Return the (x, y) coordinate for the center point of the cell that contains the specified text.  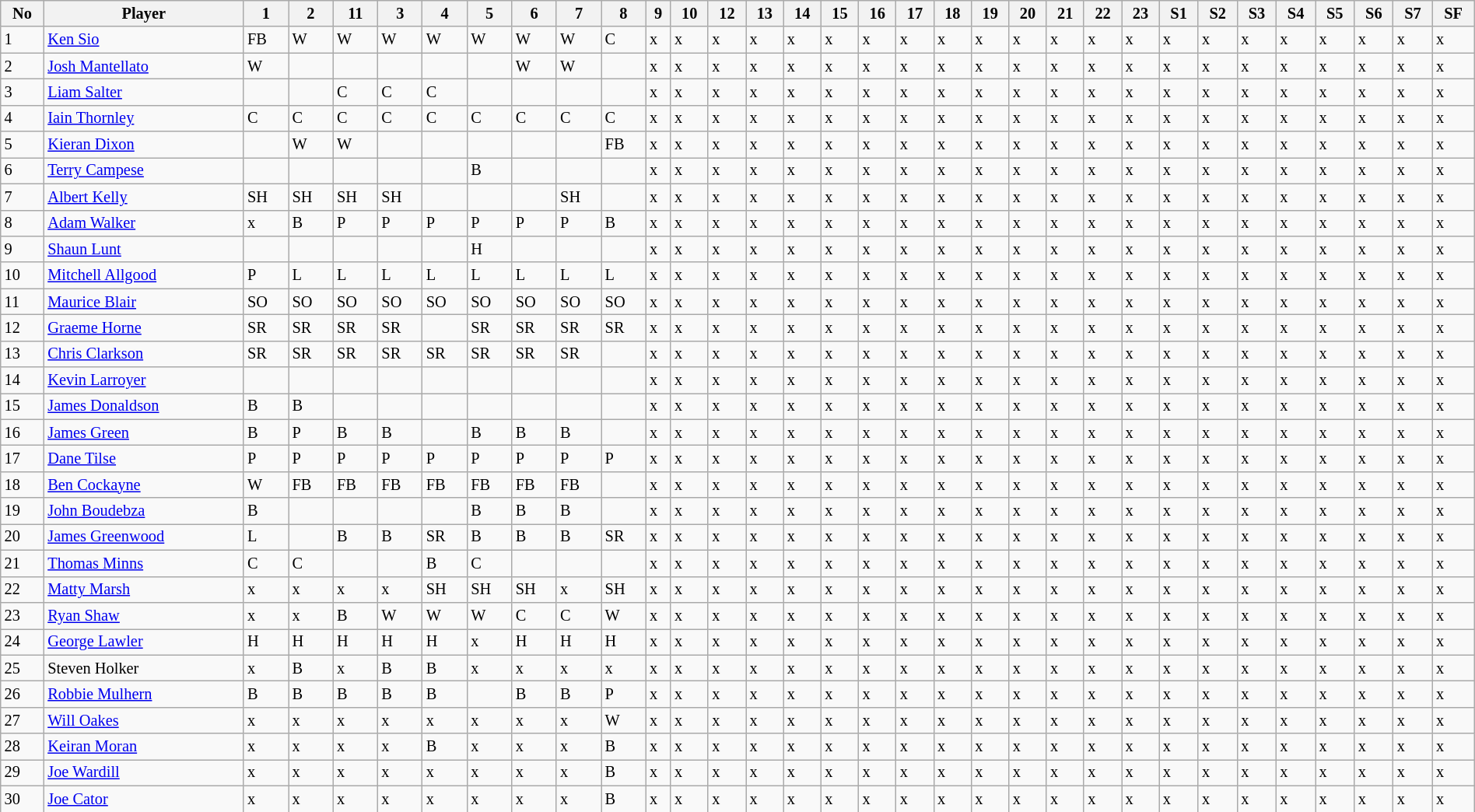
28 (23, 747)
S7 (1413, 13)
Thomas Minns (143, 563)
Will Oakes (143, 720)
Dane Tilse (143, 458)
Liam Salter (143, 92)
Ben Cockayne (143, 485)
S1 (1179, 13)
S4 (1296, 13)
30 (23, 799)
27 (23, 720)
James Greenwood (143, 537)
John Boudebza (143, 511)
Keiran Moran (143, 747)
Joe Wardill (143, 772)
S6 (1374, 13)
Maurice Blair (143, 302)
25 (23, 668)
James Green (143, 432)
Ken Sio (143, 40)
Adam Walker (143, 223)
Kieran Dixon (143, 145)
S3 (1256, 13)
Player (143, 13)
Kevin Larroyer (143, 380)
26 (23, 694)
Robbie Mulhern (143, 694)
24 (23, 642)
S2 (1217, 13)
S5 (1335, 13)
Mitchell Allgood (143, 275)
29 (23, 772)
James Donaldson (143, 406)
Shaun Lunt (143, 249)
Matty Marsh (143, 590)
Joe Cator (143, 799)
Albert Kelly (143, 197)
George Lawler (143, 642)
Chris Clarkson (143, 354)
Iain Thornley (143, 118)
Josh Mantellato (143, 66)
Steven Holker (143, 668)
Ryan Shaw (143, 615)
Terry Campese (143, 170)
No (23, 13)
SF (1453, 13)
Graeme Horne (143, 327)
